For the text-containing cell, return its midpoint in (x, y) coordinate format. 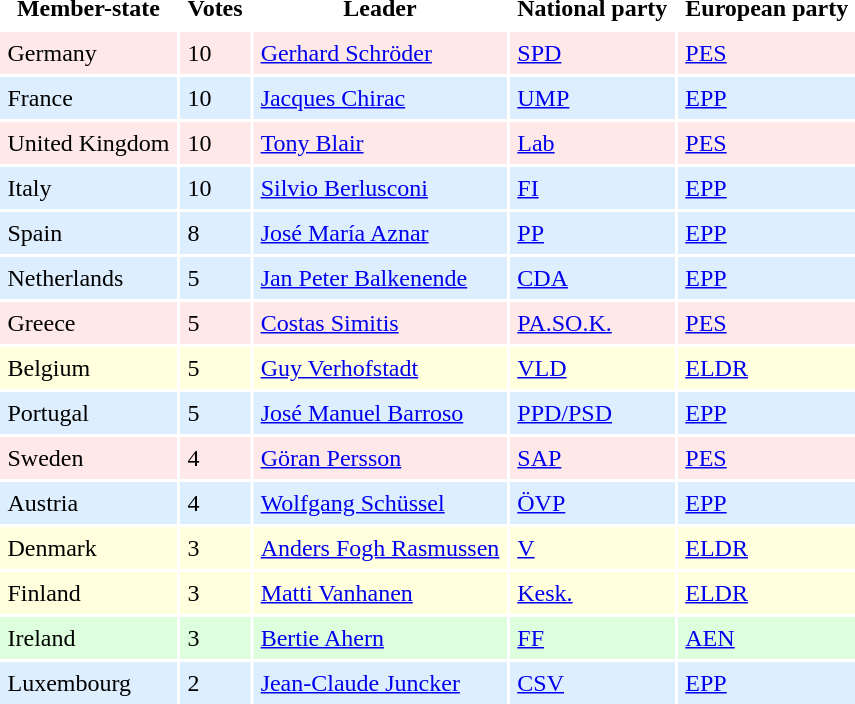
Bertie Ahern (380, 638)
Finland (88, 593)
Guy Verhofstadt (380, 368)
2 (215, 683)
FF (592, 638)
Gerhard Schröder (380, 53)
Kesk. (592, 593)
CDA (592, 278)
PA.SO.K. (592, 323)
Silvio Berlusconi (380, 188)
Netherlands (88, 278)
Luxembourg (88, 683)
Portugal (88, 413)
Jean-Claude Juncker (380, 683)
Matti Vanhanen (380, 593)
Jan Peter Balkenende (380, 278)
Belgium (88, 368)
VLD (592, 368)
ÖVP (592, 503)
United Kingdom (88, 143)
Jacques Chirac (380, 98)
Sweden (88, 458)
Anders Fogh Rasmussen (380, 548)
Austria (88, 503)
Göran Persson (380, 458)
PPD/PSD (592, 413)
Ireland (88, 638)
UMP (592, 98)
Tony Blair (380, 143)
Germany (88, 53)
Spain (88, 233)
CSV (592, 683)
Denmark (88, 548)
V (592, 548)
France (88, 98)
Lab (592, 143)
SPD (592, 53)
PP (592, 233)
SAP (592, 458)
José María Aznar (380, 233)
FI (592, 188)
8 (215, 233)
Italy (88, 188)
Wolfgang Schüssel (380, 503)
José Manuel Barroso (380, 413)
Costas Simitis (380, 323)
Greece (88, 323)
